Search for the cell housing the specified text and yield its (x, y) center coordinate. 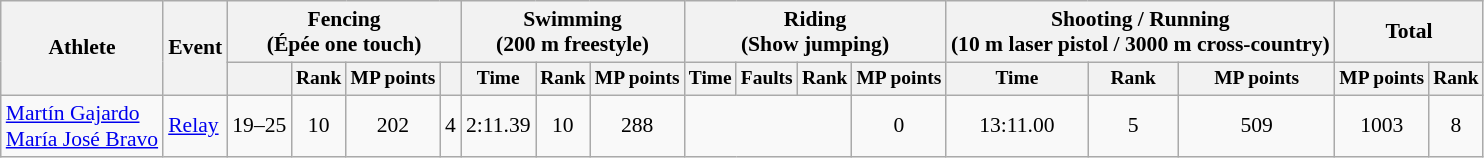
19–25 (259, 126)
288 (637, 126)
Shooting / Running(10 m laser pistol / 3000 m cross-country) (1140, 32)
202 (393, 126)
0 (899, 126)
Relay (195, 126)
2:11.39 (498, 126)
1003 (1382, 126)
Faults (766, 78)
Event (195, 48)
509 (1257, 126)
Athlete (82, 48)
Fencing(Épée one touch) (344, 32)
Total (1410, 32)
4 (450, 126)
Riding(Show jumping) (815, 32)
5 (1134, 126)
13:11.00 (1017, 126)
8 (1456, 126)
Swimming(200 m freestyle) (572, 32)
Martín GajardoMaría José Bravo (82, 126)
